Find where the given text appears and provide that cell's center as [x, y] coordinate. 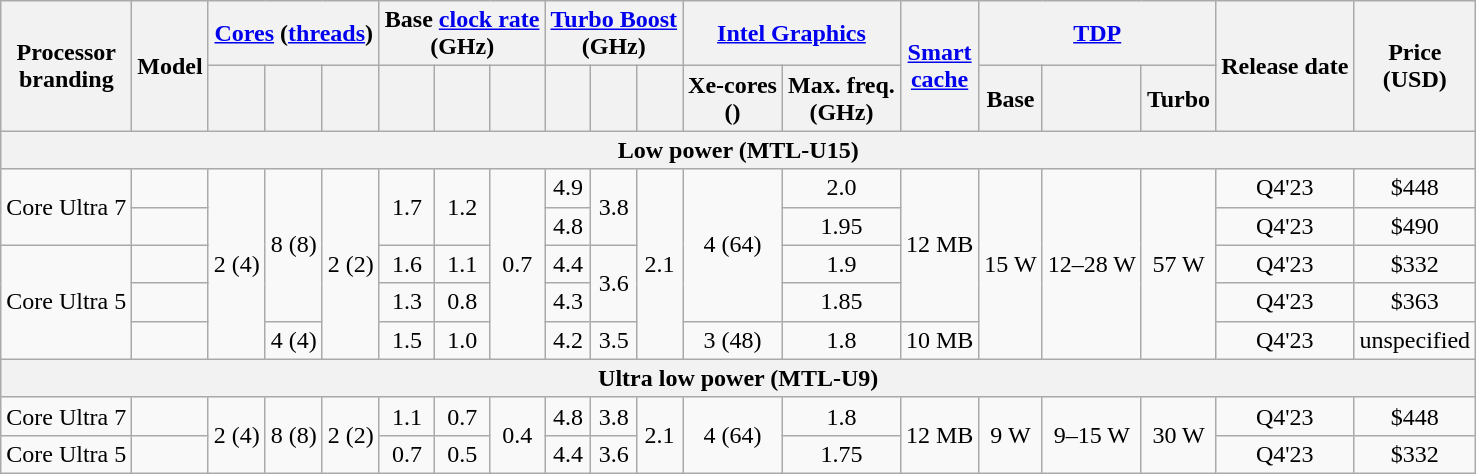
0.4 [518, 435]
57 W [1178, 264]
1.5 [406, 340]
Max. freq.(GHz) [841, 98]
15 W [1010, 264]
Base clock rate(GHz) [462, 34]
1.2 [462, 207]
2.0 [841, 188]
4.9 [568, 188]
Release date [1285, 66]
Cores (threads) [294, 34]
Ultra low power (MTL-U9) [738, 378]
Base [1010, 98]
Price(USD) [1415, 66]
1.6 [406, 264]
Model [170, 66]
1.9 [841, 264]
1.7 [406, 207]
Turbo Boost(GHz) [614, 34]
4.2 [568, 340]
0.8 [462, 302]
Xe-cores() [733, 98]
9 W [1010, 435]
Intel Graphics [792, 34]
30 W [1178, 435]
$490 [1415, 226]
0.5 [462, 454]
3.5 [614, 340]
1.85 [841, 302]
TDP [1098, 34]
4 (4) [294, 340]
1.3 [406, 302]
3 (48) [733, 340]
Processorbranding [66, 66]
10 MB [939, 340]
1.95 [841, 226]
9–15 W [1092, 435]
12–28 W [1092, 264]
4.3 [568, 302]
unspecified [1415, 340]
1.0 [462, 340]
1.75 [841, 454]
Turbo [1178, 98]
Smartcache [939, 66]
$363 [1415, 302]
Low power (MTL-U15) [738, 150]
